Locate the cell with the specified text and output its (X, Y) center coordinate. 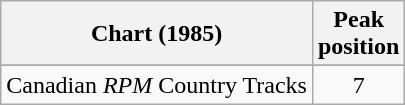
Peakposition (358, 34)
7 (358, 85)
Chart (1985) (157, 34)
Canadian RPM Country Tracks (157, 85)
